Identify which cell holds the provided text, then report its (X, Y) central coordinate. 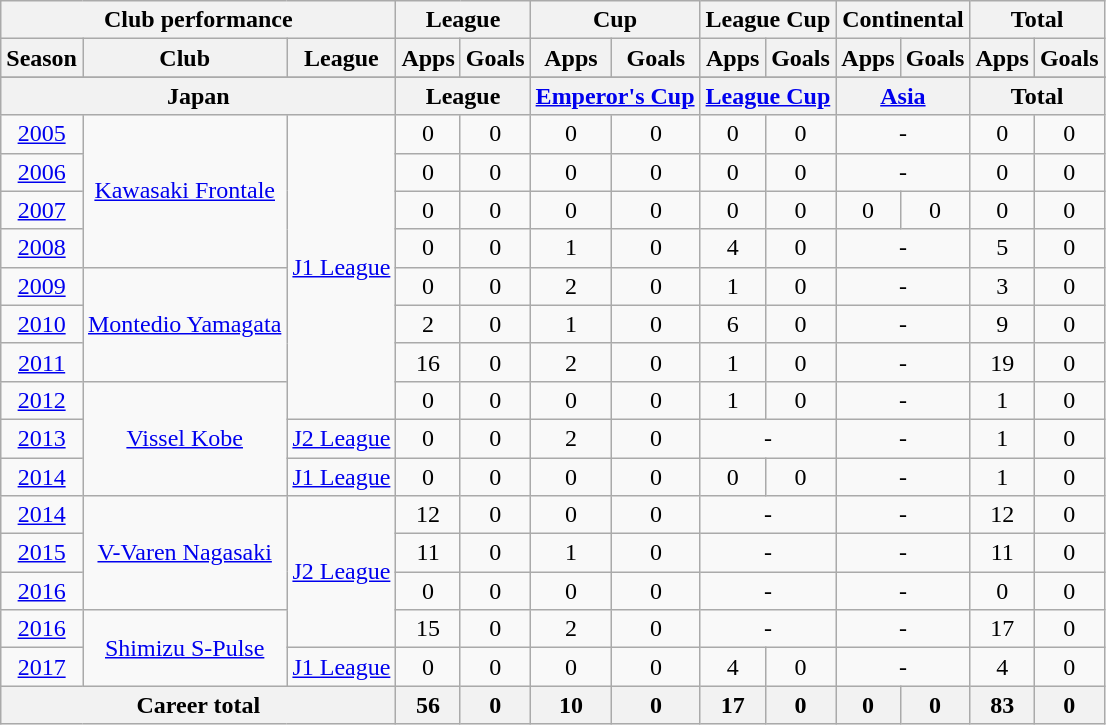
15 (428, 629)
5 (1002, 248)
Shimizu S-Pulse (184, 648)
Season (42, 58)
6 (732, 324)
Cup (615, 20)
10 (571, 705)
2017 (42, 667)
Japan (198, 96)
Continental (903, 20)
9 (1002, 324)
2015 (42, 553)
V-Varen Nagasaki (184, 553)
2013 (42, 438)
Emperor's Cup (615, 96)
2009 (42, 286)
19 (1002, 362)
2011 (42, 362)
2008 (42, 248)
Career total (198, 705)
56 (428, 705)
Montedio Yamagata (184, 324)
2005 (42, 134)
3 (1002, 286)
Club performance (198, 20)
2007 (42, 210)
Kawasaki Frontale (184, 191)
Asia (903, 96)
2012 (42, 400)
Vissel Kobe (184, 438)
83 (1002, 705)
2010 (42, 324)
2006 (42, 172)
Club (184, 58)
16 (428, 362)
